Provide the [X, Y] coordinate of the cell's center where the given text is located.  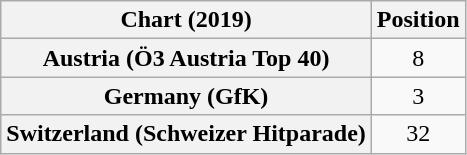
Chart (2019) [186, 20]
32 [418, 134]
Position [418, 20]
8 [418, 58]
Austria (Ö3 Austria Top 40) [186, 58]
Switzerland (Schweizer Hitparade) [186, 134]
3 [418, 96]
Germany (GfK) [186, 96]
